Output the [X, Y] coordinate of the center of the cell containing the given text.  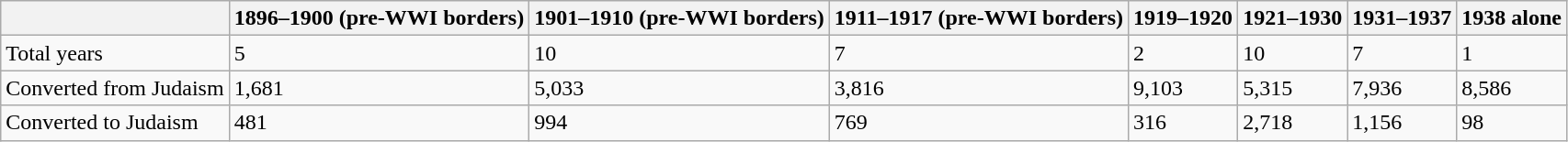
2,718 [1292, 123]
98 [1512, 123]
5 [379, 53]
5,033 [680, 88]
7,936 [1403, 88]
8,586 [1512, 88]
1931–1937 [1403, 18]
2 [1184, 53]
1901–1910 (pre-WWI borders) [680, 18]
1,156 [1403, 123]
1911–1917 (pre-WWI borders) [978, 18]
5,315 [1292, 88]
481 [379, 123]
Converted to Judaism [115, 123]
Total years [115, 53]
1938 alone [1512, 18]
Converted from Judaism [115, 88]
3,816 [978, 88]
316 [1184, 123]
1 [1512, 53]
1921–1930 [1292, 18]
9,103 [1184, 88]
994 [680, 123]
769 [978, 123]
1,681 [379, 88]
1919–1920 [1184, 18]
1896–1900 (pre-WWI borders) [379, 18]
